Find where the given text appears and provide that cell's center as [x, y] coordinate. 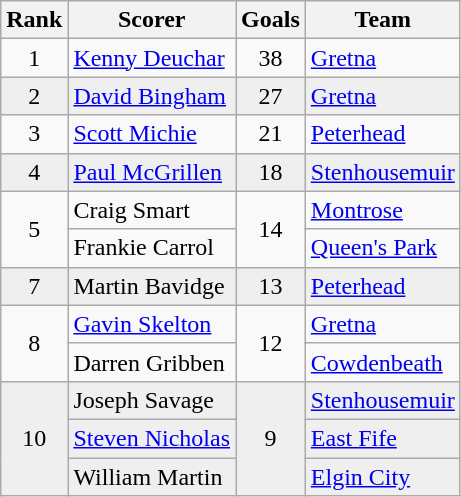
10 [34, 438]
Darren Gribben [152, 362]
Montrose [382, 210]
8 [34, 343]
Gavin Skelton [152, 324]
Team [382, 20]
1 [34, 58]
13 [271, 286]
Joseph Savage [152, 400]
Scott Michie [152, 134]
38 [271, 58]
7 [34, 286]
14 [271, 229]
27 [271, 96]
18 [271, 172]
William Martin [152, 477]
Paul McGrillen [152, 172]
5 [34, 229]
Frankie Carrol [152, 248]
Queen's Park [382, 248]
Elgin City [382, 477]
Steven Nicholas [152, 438]
Rank [34, 20]
Kenny Deuchar [152, 58]
21 [271, 134]
Cowdenbeath [382, 362]
East Fife [382, 438]
12 [271, 343]
9 [271, 438]
2 [34, 96]
4 [34, 172]
Scorer [152, 20]
David Bingham [152, 96]
Goals [271, 20]
Craig Smart [152, 210]
Martin Bavidge [152, 286]
3 [34, 134]
